Identify which cell holds the provided text, then report its (X, Y) central coordinate. 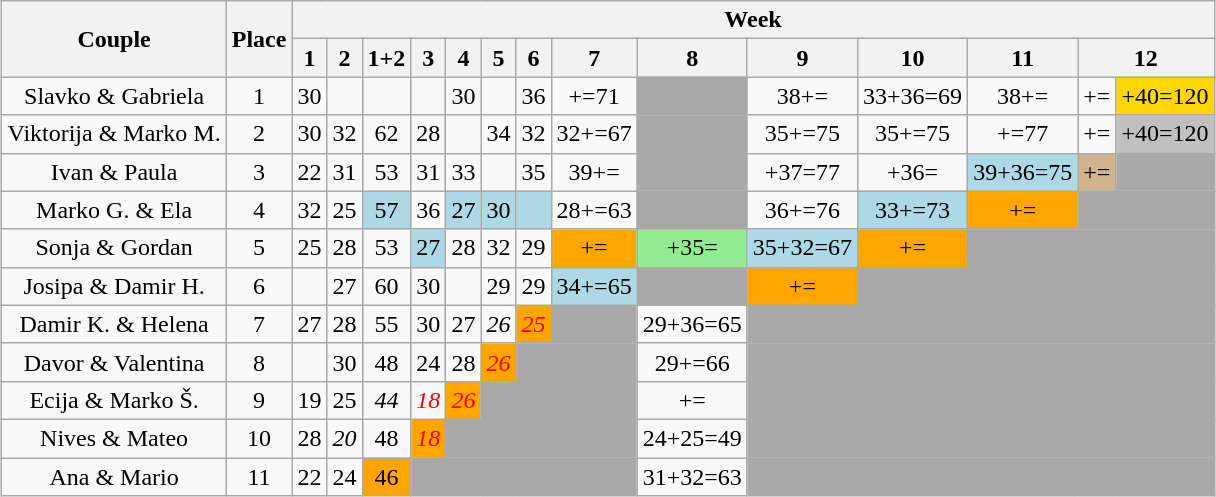
29+36=65 (692, 324)
20 (344, 438)
62 (386, 134)
+=71 (594, 96)
60 (386, 286)
39+= (594, 172)
1+2 (386, 58)
Place (259, 39)
44 (386, 400)
31+32=63 (692, 477)
35 (534, 172)
46 (386, 477)
24+25=49 (692, 438)
Week (753, 20)
Marko G. & Ela (114, 210)
Ana & Mario (114, 477)
39+36=75 (1023, 172)
Couple (114, 39)
32+=67 (594, 134)
Slavko & Gabriela (114, 96)
Nives & Mateo (114, 438)
Damir K. & Helena (114, 324)
Davor & Valentina (114, 362)
+=77 (1023, 134)
12 (1146, 58)
55 (386, 324)
35+32=67 (802, 248)
Sonja & Gordan (114, 248)
Josipa & Damir H. (114, 286)
34+=65 (594, 286)
Ivan & Paula (114, 172)
+36= (912, 172)
29+=66 (692, 362)
57 (386, 210)
+35= (692, 248)
Viktorija & Marko M. (114, 134)
19 (310, 400)
33 (464, 172)
36+=76 (802, 210)
Ecija & Marko Š. (114, 400)
+37=77 (802, 172)
34 (498, 134)
28+=63 (594, 210)
33+=73 (912, 210)
33+36=69 (912, 96)
